Capture the cell that displays the provided text and extract its [x, y] central coordinate. 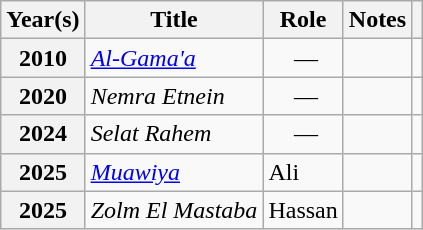
Ali [303, 172]
2020 [43, 96]
Year(s) [43, 20]
Zolm El Mastaba [174, 210]
Notes [377, 20]
Nemra Etnein [174, 96]
Muawiya [174, 172]
Role [303, 20]
Selat Rahem [174, 134]
Al-Gama'a [174, 58]
2010 [43, 58]
Title [174, 20]
2024 [43, 134]
Hassan [303, 210]
